Return the [X, Y] coordinate for the center point of the cell that contains the specified text.  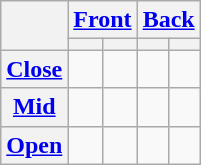
Close [34, 69]
Open [34, 145]
Mid [34, 107]
Front [102, 20]
Back [168, 20]
